Pinpoint the cell where the given text exists, returning its (X, Y) midpoint coordinate. 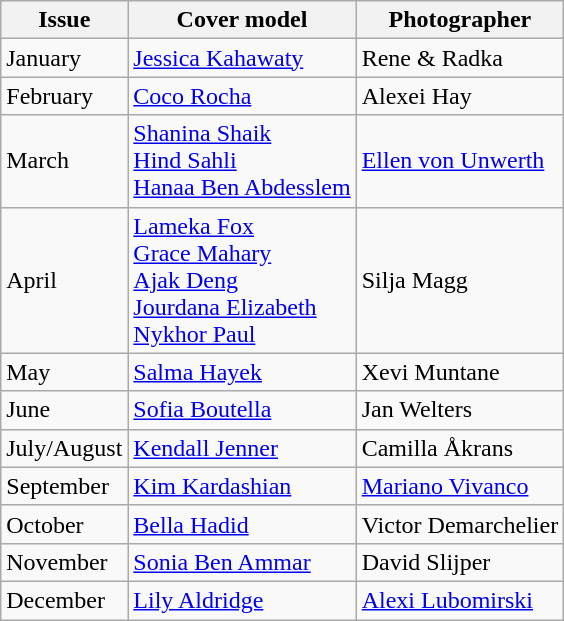
Mariano Vivanco (460, 486)
February (64, 96)
May (64, 372)
November (64, 562)
Coco Rocha (242, 96)
Shanina ShaikHind SahliHanaa Ben Abdesslem (242, 161)
Alexi Lubomirski (460, 600)
December (64, 600)
Kendall Jenner (242, 448)
Issue (64, 20)
Camilla Åkrans (460, 448)
October (64, 524)
September (64, 486)
Photographer (460, 20)
July/August (64, 448)
Cover model (242, 20)
Bella Hadid (242, 524)
Jan Welters (460, 410)
January (64, 58)
Salma Hayek (242, 372)
Alexei Hay (460, 96)
Lameka FoxGrace MaharyAjak DengJourdana ElizabethNykhor Paul (242, 280)
David Slijper (460, 562)
Lily Aldridge (242, 600)
Victor Demarchelier (460, 524)
Xevi Muntane (460, 372)
Sofia Boutella (242, 410)
June (64, 410)
Ellen von Unwerth (460, 161)
Rene & Radka (460, 58)
Sonia Ben Ammar (242, 562)
Jessica Kahawaty (242, 58)
Kim Kardashian (242, 486)
Silja Magg (460, 280)
April (64, 280)
March (64, 161)
